Output the (x, y) coordinate of the center of the cell containing the given text.  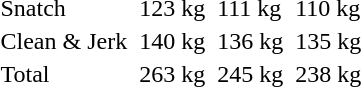
140 kg (172, 41)
136 kg (250, 41)
